Search for the cell housing the specified text and yield its (x, y) center coordinate. 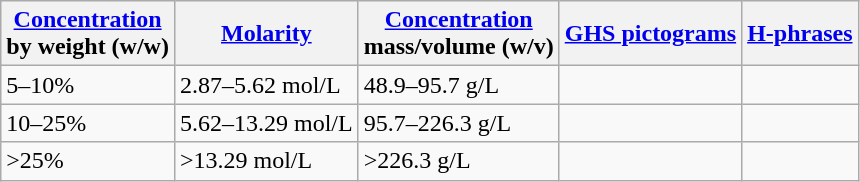
GHS pictograms (650, 34)
5–10% (88, 85)
5.62–13.29 mol/L (266, 123)
Concentrationmass/volume (w/v) (458, 34)
Molarity (266, 34)
H-phrases (800, 34)
10–25% (88, 123)
48.9–95.7 g/L (458, 85)
Concentrationby weight (w/w) (88, 34)
>226.3 g/L (458, 161)
>13.29 mol/L (266, 161)
95.7–226.3 g/L (458, 123)
>25% (88, 161)
2.87–5.62 mol/L (266, 85)
